From the cell containing the given text, extract its center point as [X, Y] coordinate. 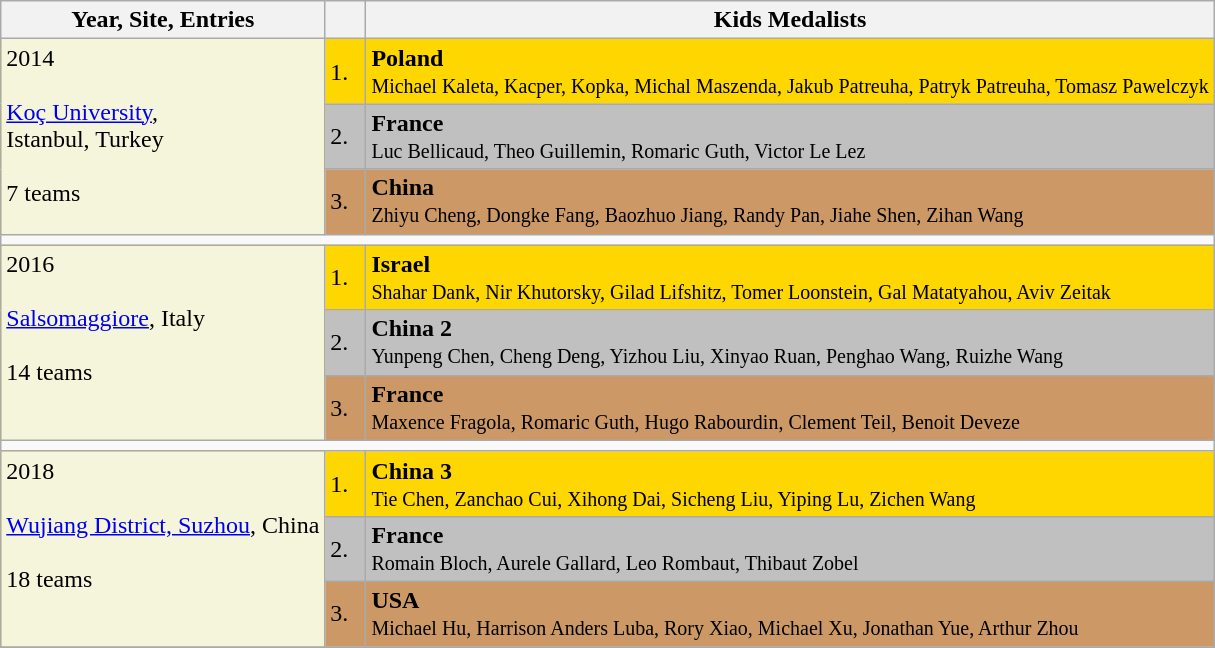
France Luc Bellicaud, Theo Guillemin, Romaric Guth, Victor Le Lez [790, 136]
Poland Michael Kaleta, Kacper, Kopka, Michal Maszenda, Jakub Patreuha, Patryk Patreuha, Tomasz Pawelczyk [790, 72]
2016 Salsomaggiore, Italy 14 teams [163, 342]
Year, Site, Entries [163, 20]
Kids Medalists [790, 20]
France Romain Bloch, Aurele Gallard, Leo Rombaut, Thibaut Zobel [790, 548]
China Zhiyu Cheng, Dongke Fang, Baozhuo Jiang, Randy Pan, Jiahe Shen, Zihan Wang [790, 202]
2018 Wujiang District, Suzhou, China 18 teams [163, 548]
China 3 Tie Chen, Zanchao Cui, Xihong Dai, Sicheng Liu, Yiping Lu, Zichen Wang [790, 484]
USA Michael Hu, Harrison Anders Luba, Rory Xiao, Michael Xu, Jonathan Yue, Arthur Zhou [790, 614]
Israel Shahar Dank, Nir Khutorsky, Gilad Lifshitz, Tomer Loonstein, Gal Matatyahou, Aviv Zeitak [790, 278]
2014 Koç University, Istanbul, Turkey 7 teams [163, 136]
France Maxence Fragola, Romaric Guth, Hugo Rabourdin, Clement Teil, Benoit Deveze [790, 408]
China 2 Yunpeng Chen, Cheng Deng, Yizhou Liu, Xinyao Ruan, Penghao Wang, Ruizhe Wang [790, 342]
